Detect which cell encompasses the target text, then output its (X, Y) center coordinate. 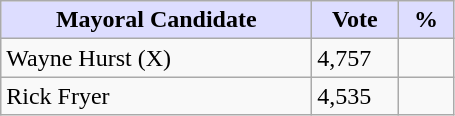
4,757 (355, 58)
4,535 (355, 96)
Mayoral Candidate (156, 20)
Wayne Hurst (X) (156, 58)
Rick Fryer (156, 96)
Vote (355, 20)
% (426, 20)
